Detect which cell encompasses the target text, then output its (x, y) center coordinate. 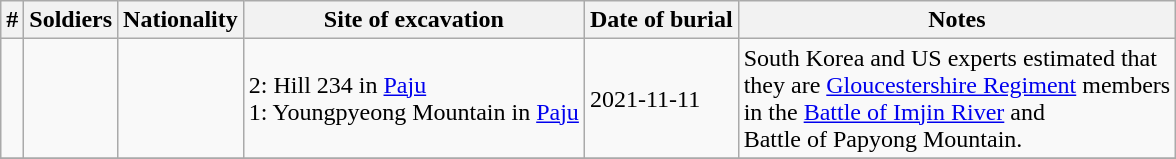
Soldiers (71, 20)
2: Hill 234 in Paju1: Youngpyeong Mountain in Paju (414, 98)
2021-11-11 (661, 98)
# (12, 20)
South Korea and US experts estimated thatthey are Gloucestershire Regiment membersin the Battle of Imjin River and Battle of Papyong Mountain. (957, 98)
Date of burial (661, 20)
Site of excavation (414, 20)
Nationality (181, 20)
Notes (957, 20)
